Scan for the cell matching the given text and deliver its (x, y) coordinate at center. 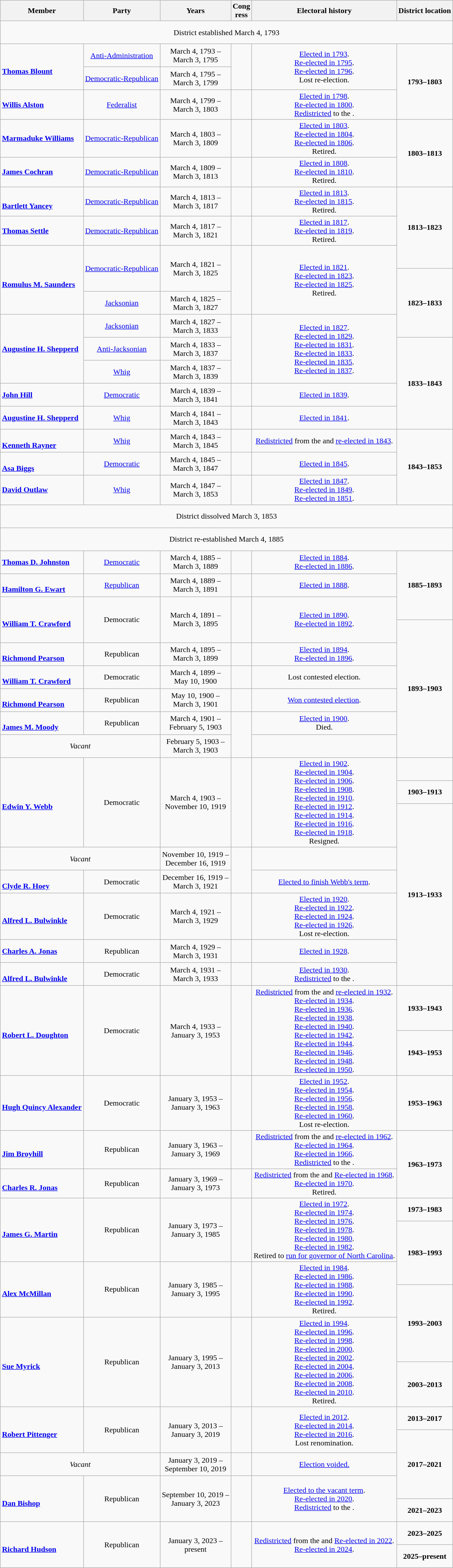
Elected in 1847.Re-elected in 1849.Re-elected in 1851. (324, 490)
Anti-Jacksonian (122, 349)
Edwin Y. Webb (42, 802)
Won contested election. (324, 700)
1893–1903 (425, 688)
District re-established March 4, 1885 (227, 539)
2013–2017 (425, 1418)
Sue Myrick (42, 1362)
Elected in 2012.Re-elected in 2014.Re-elected in 2016.Lost renomination. (324, 1430)
Congress (241, 11)
March 4, 1903 –November 10, 1919 (195, 802)
Robert Pittenger (42, 1430)
Elected in 1803.Re-elected in 1804.Re-elected in 1806.Retired. (324, 139)
May 10, 1900 –March 3, 1901 (195, 700)
March 4, 1803 –March 3, 1809 (195, 139)
January 3, 2023 –present (195, 1545)
Elected to finish Webb's term. (324, 882)
Elected in 1928. (324, 951)
Charles R. Jonas (42, 1183)
Elected in 1817.Re-elected in 1819.Retired. (324, 231)
Clyde R. Hoey (42, 882)
1903–1913 (425, 792)
Party (122, 11)
March 4, 1889 –March 3, 1891 (195, 585)
Jim Broyhill (42, 1150)
March 4, 1833 –March 3, 1837 (195, 349)
James G. Martin (42, 1230)
January 3, 2013 –January 3, 2019 (195, 1430)
Elected in 1793.Re-elected in 1795.Re-elected in 1796.Lost re-election. (324, 67)
March 4, 1795 –March 3, 1799 (195, 79)
Elected to the vacant term.Re-elected in 2020.Redistricted to the . (324, 1499)
Elected in 1827.Re-elected in 1829.Re-elected in 1831.Re-elected in 1833.Re-elected in 1835.Re-elected in 1837. (324, 349)
March 4, 1885 –March 3, 1889 (195, 562)
Years (195, 11)
Elected in 1813.Re-elected in 1815.Retired. (324, 201)
District established March 4, 1793 (227, 33)
March 4, 1821 –March 3, 1825 (195, 268)
March 4, 1933 –January 3, 1953 (195, 1030)
Anti-Administration (122, 56)
Thomas D. Johnston (42, 562)
Romulus M. Saunders (42, 280)
March 4, 1813 –March 3, 1817 (195, 201)
March 4, 1895 –March 3, 1899 (195, 654)
January 3, 1969 –January 3, 1973 (195, 1183)
Elected in 1798.Re-elected in 1800.Redistricted to the . (324, 105)
1843–1853 (425, 467)
September 10, 2019 –January 3, 2023 (195, 1499)
March 4, 1847 –March 3, 1853 (195, 490)
1943–1953 (425, 1053)
Elected in 1888. (324, 585)
March 4, 1837 –March 3, 1839 (195, 372)
2017–2021 (425, 1464)
Asa Biggs (42, 464)
Charles A. Jonas (42, 951)
1963–1973 (425, 1164)
Elected in 1845. (324, 464)
John Hill (42, 395)
March 4, 1891 –March 3, 1895 (195, 619)
1813–1823 (425, 228)
Thomas Settle (42, 231)
Kenneth Rayner (42, 441)
Elected in 1839. (324, 395)
Redistricted from the and Re-elected in 2022.Re-elected in 2024. (324, 1545)
2021–2023 (425, 1510)
March 4, 1799 –March 3, 1803 (195, 105)
March 4, 1901 –February 5, 1903 (195, 723)
Elected in 1984.Re-elected in 1986.Re-elected in 1988.Re-elected in 1990.Re-elected in 1992.Retired. (324, 1289)
2023–2025 (425, 1533)
January 3, 1953 –January 3, 1963 (195, 1103)
Elected in 1952.Re-elected in 1954.Re-elected in 1956.Re-elected in 1958.Re-elected in 1960.Lost re-election. (324, 1103)
Alex McMillan (42, 1289)
2003–2013 (425, 1384)
Elected in 1841. (324, 418)
Marmaduke Williams (42, 139)
Elected in 1930.Redistricted to the . (324, 974)
Bartlett Yancey (42, 201)
Elected in 1900.Died. (324, 723)
January 3, 1963 –January 3, 1969 (195, 1150)
March 4, 1827 –March 3, 1833 (195, 326)
March 4, 1929 –March 3, 1931 (195, 951)
Willis Alston (42, 105)
Elected in 1920.Re-elected in 1922.Re-elected in 1924.Re-elected in 1926.Lost re-election. (324, 916)
1885–1893 (425, 585)
Election voided. (324, 1464)
February 5, 1903 –March 3, 1903 (195, 746)
March 4, 1899 –May 10, 1900 (195, 677)
Member (42, 11)
Elected in 1894.Re-elected in 1896. (324, 654)
March 4, 1825 –March 3, 1827 (195, 303)
James Cochran (42, 172)
Elected in 1884.Re-elected in 1886. (324, 562)
Hugh Quincy Alexander (42, 1103)
March 4, 1931 –March 3, 1933 (195, 974)
January 3, 1995 –January 3, 2013 (195, 1362)
Elected in 1821.Re-elected in 1823.Re-elected in 1825.Retired. (324, 280)
James M. Moody (42, 723)
Hamilton G. Ewart (42, 585)
Thomas Blount (42, 67)
March 4, 1845 –March 3, 1847 (195, 464)
January 3, 1973 –January 3, 1985 (195, 1230)
1983–1993 (425, 1253)
1993–2003 (425, 1324)
1803–1813 (425, 153)
Federalist (122, 105)
Dan Bishop (42, 1499)
District dissolved March 3, 1853 (227, 516)
March 4, 1839 –March 3, 1841 (195, 395)
1933–1943 (425, 1008)
January 3, 1985 –January 3, 1995 (195, 1289)
March 4, 1817 –March 3, 1821 (195, 231)
Robert L. Doughton (42, 1030)
2025–present (425, 1556)
Electoral history (324, 11)
Lost contested election. (324, 677)
March 4, 1921 –March 3, 1929 (195, 916)
March 4, 1843 –March 3, 1845 (195, 441)
March 4, 1841 –March 3, 1843 (195, 418)
1913–1933 (425, 894)
1973–1983 (425, 1210)
District location (425, 11)
March 4, 1809 –March 3, 1813 (195, 172)
Richard Hudson (42, 1545)
Redistricted from the and Re-elected in 1968.Re-elected in 1970.Retired. (324, 1183)
David Outlaw (42, 490)
January 3, 2019 –September 10, 2019 (195, 1464)
Elected in 1808.Re-elected in 1810.Retired. (324, 172)
March 4, 1793 –March 3, 1795 (195, 56)
1833–1843 (425, 383)
1953–1963 (425, 1103)
1823–1833 (425, 303)
December 16, 1919 –March 3, 1921 (195, 882)
November 10, 1919 –December 16, 1919 (195, 859)
Elected in 1890.Re-elected in 1892. (324, 619)
Redistricted from the and re-elected in 1843. (324, 441)
Redistricted from the and re-elected in 1962.Re-elected in 1964.Re-elected in 1966.Redistricted to the . (324, 1150)
1793–1803 (425, 82)
